Capture the cell that displays the provided text and extract its (x, y) central coordinate. 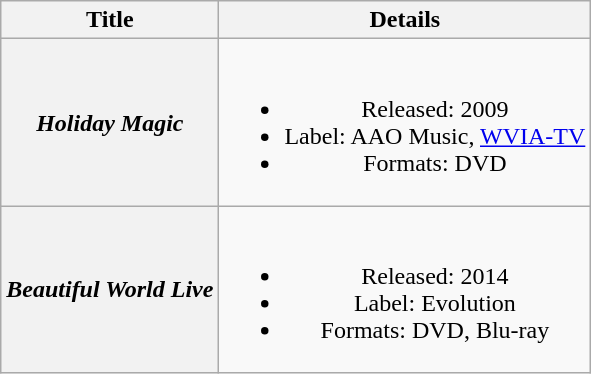
Title (110, 20)
Details (405, 20)
Beautiful World Live (110, 290)
Released: 2014Label: EvolutionFormats: DVD, Blu-ray (405, 290)
Holiday Magic (110, 122)
Released: 2009Label: AAO Music, WVIA-TVFormats: DVD (405, 122)
